For the text-containing cell, return its midpoint in [X, Y] coordinate format. 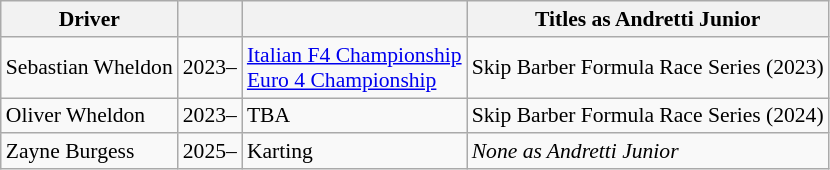
Skip Barber Formula Race Series (2024) [648, 116]
Sebastian Wheldon [90, 68]
Karting [354, 152]
None as Andretti Junior [648, 152]
Oliver Wheldon [90, 116]
Italian F4 ChampionshipEuro 4 Championship [354, 68]
2025– [210, 152]
TBA [354, 116]
Skip Barber Formula Race Series (2023) [648, 68]
Driver [90, 19]
Titles as Andretti Junior [648, 19]
Zayne Burgess [90, 152]
